From the cell containing the given text, extract its center point as [x, y] coordinate. 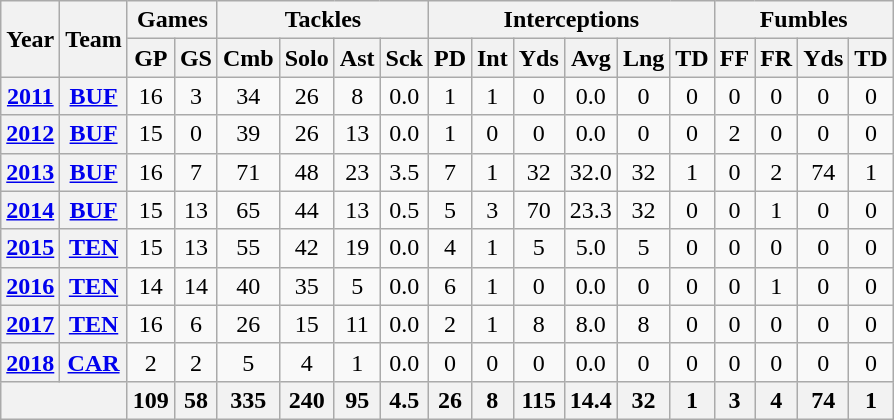
240 [306, 400]
35 [306, 286]
40 [248, 286]
FF [734, 58]
34 [248, 96]
32.0 [590, 172]
39 [248, 134]
GP [150, 58]
23 [357, 172]
335 [248, 400]
11 [357, 324]
0.5 [404, 210]
2016 [30, 286]
55 [248, 248]
2015 [30, 248]
CAR [94, 362]
3.5 [404, 172]
FR [776, 58]
2014 [30, 210]
58 [196, 400]
95 [357, 400]
44 [306, 210]
Int [492, 58]
Year [30, 39]
14.4 [590, 400]
71 [248, 172]
65 [248, 210]
2012 [30, 134]
Ast [357, 58]
Solo [306, 58]
PD [450, 58]
115 [538, 400]
23.3 [590, 210]
4.5 [404, 400]
Fumbles [804, 20]
Tackles [322, 20]
Interceptions [571, 20]
19 [357, 248]
2011 [30, 96]
2017 [30, 324]
Team [94, 39]
109 [150, 400]
Cmb [248, 58]
Sck [404, 58]
48 [306, 172]
Games [172, 20]
Lng [643, 58]
5.0 [590, 248]
Avg [590, 58]
2013 [30, 172]
70 [538, 210]
GS [196, 58]
2018 [30, 362]
42 [306, 248]
8.0 [590, 324]
